Determine the [x, y] coordinate at the center of the cell enclosing the given text.  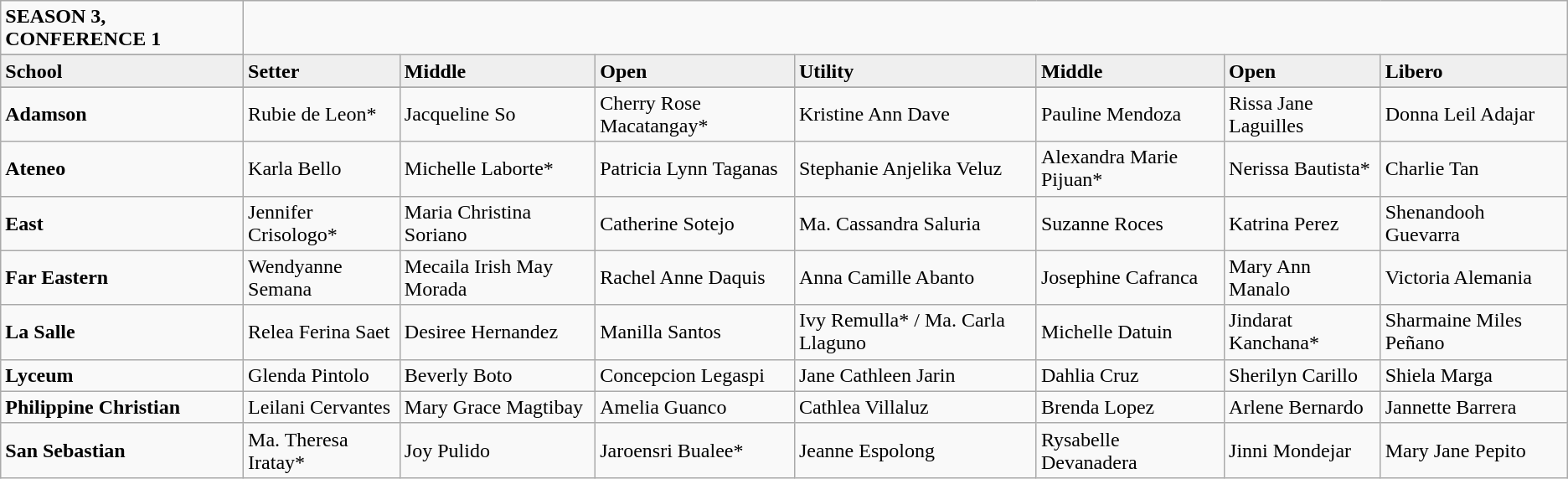
Charlie Tan [1474, 169]
Adamson [122, 114]
Beverly Boto [498, 375]
Michelle Laborte* [498, 169]
La Salle [122, 332]
Jaroensri Bualee* [695, 451]
San Sebastian [122, 451]
Ma. Theresa Iratay* [322, 451]
Relea Ferina Saet [322, 332]
Desiree Hernandez [498, 332]
Manilla Santos [695, 332]
Rissa Jane Laguilles [1303, 114]
Jacqueline So [498, 114]
Sharmaine Miles Peñano [1474, 332]
Shiela Marga [1474, 375]
Leilani Cervantes [322, 407]
Concepcion Legaspi [695, 375]
Shenandooh Guevarra [1474, 223]
Patricia Lynn Taganas [695, 169]
Libero [1474, 71]
Josephine Cafranca [1130, 278]
Jannette Barrera [1474, 407]
Brenda Lopez [1130, 407]
Jennifer Crisologo* [322, 223]
Rachel Anne Daquis [695, 278]
Joy Pulido [498, 451]
Michelle Datuin [1130, 332]
Sherilyn Carillo [1303, 375]
Dahlia Cruz [1130, 375]
Cherry Rose Macatangay* [695, 114]
Wendyanne Semana [322, 278]
Katrina Perez [1303, 223]
Donna Leil Adajar [1474, 114]
Setter [322, 71]
Mary Grace Magtibay [498, 407]
Glenda Pintolo [322, 375]
Catherine Sotejo [695, 223]
Arlene Bernardo [1303, 407]
Mecaila Irish May Morada [498, 278]
Nerissa Bautista* [1303, 169]
Maria Christina Soriano [498, 223]
Jindarat Kanchana* [1303, 332]
East [122, 223]
Jinni Mondejar [1303, 451]
Lyceum [122, 375]
School [122, 71]
SEASON 3, CONFERENCE 1 [122, 28]
Far Eastern [122, 278]
Pauline Mendoza [1130, 114]
Stephanie Anjelika Veluz [915, 169]
Amelia Guanco [695, 407]
Jane Cathleen Jarin [915, 375]
Jeanne Espolong [915, 451]
Alexandra Marie Pijuan* [1130, 169]
Anna Camille Abanto [915, 278]
Ateneo [122, 169]
Philippine Christian [122, 407]
Suzanne Roces [1130, 223]
Kristine Ann Dave [915, 114]
Utility [915, 71]
Mary Jane Pepito [1474, 451]
Mary Ann Manalo [1303, 278]
Karla Bello [322, 169]
Victoria Alemania [1474, 278]
Rysabelle Devanadera [1130, 451]
Ma. Cassandra Saluria [915, 223]
Rubie de Leon* [322, 114]
Cathlea Villaluz [915, 407]
Ivy Remulla* / Ma. Carla Llaguno [915, 332]
